Find where the given text appears and provide that cell's center as [x, y] coordinate. 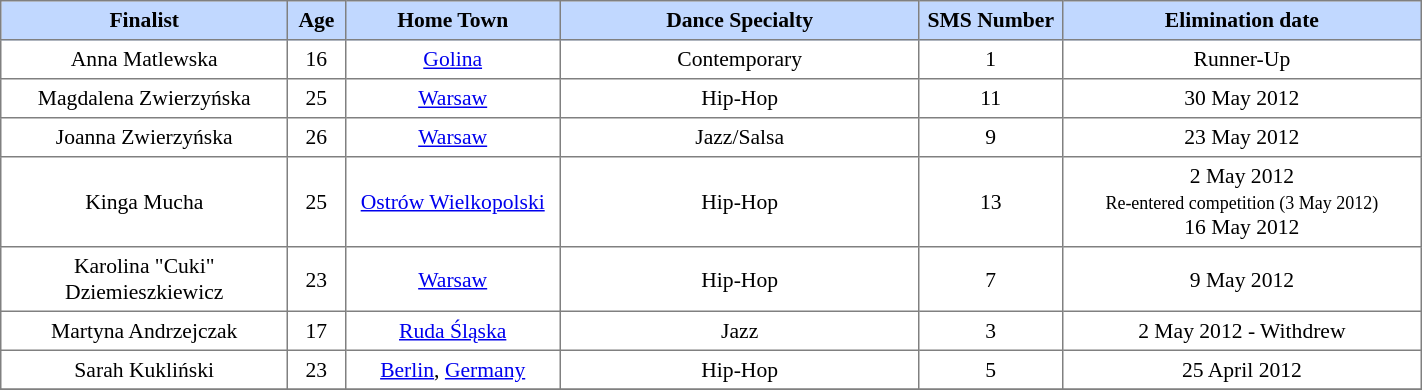
Finalist [144, 20]
Ruda Śląska [452, 330]
2 May 2012 - Withdrew [1242, 330]
2 May 2012 Re-entered competition (3 May 2012)16 May 2012 [1242, 202]
Dance Specialty [740, 20]
Jazz [740, 330]
Berlin, Germany [452, 370]
30 May 2012 [1242, 98]
Kinga Mucha [144, 202]
23 May 2012 [1242, 138]
Home Town [452, 20]
Ostrów Wielkopolski [452, 202]
16 [316, 60]
SMS Number [990, 20]
11 [990, 98]
13 [990, 202]
Contemporary [740, 60]
Magdalena Zwierzyńska [144, 98]
Sarah Kukliński [144, 370]
7 [990, 279]
9 May 2012 [1242, 279]
Martyna Andrzejczak [144, 330]
Joanna Zwierzyńska [144, 138]
Golina [452, 60]
Elimination date [1242, 20]
9 [990, 138]
Runner-Up [1242, 60]
25 April 2012 [1242, 370]
Jazz/Salsa [740, 138]
Anna Matlewska [144, 60]
Age [316, 20]
17 [316, 330]
Karolina "Cuki" Dziemieszkiewicz [144, 279]
5 [990, 370]
1 [990, 60]
3 [990, 330]
26 [316, 138]
